Pinpoint the cell where the given text exists, returning its (X, Y) midpoint coordinate. 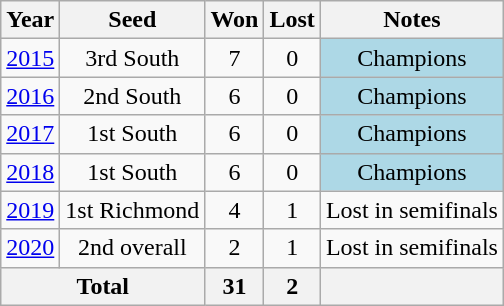
31 (234, 286)
7 (234, 58)
3rd South (132, 58)
2017 (30, 134)
Won (234, 20)
Notes (412, 20)
2016 (30, 96)
Total (103, 286)
2nd South (132, 96)
Lost (292, 20)
4 (234, 210)
1st Richmond (132, 210)
2015 (30, 58)
2019 (30, 210)
Year (30, 20)
Seed (132, 20)
2020 (30, 248)
2nd overall (132, 248)
2018 (30, 172)
